Extract the (x, y) coordinate from the center of the cell holding the provided text.  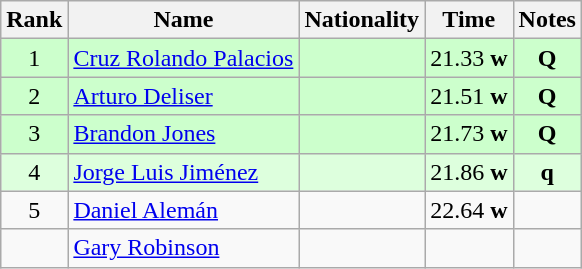
2 (34, 96)
Jorge Luis Jiménez (184, 172)
Daniel Alemán (184, 210)
21.73 w (469, 134)
Cruz Rolando Palacios (184, 58)
Rank (34, 20)
21.51 w (469, 96)
q (547, 172)
Gary Robinson (184, 248)
3 (34, 134)
5 (34, 210)
Arturo Deliser (184, 96)
Brandon Jones (184, 134)
Time (469, 20)
Nationality (362, 20)
21.33 w (469, 58)
22.64 w (469, 210)
21.86 w (469, 172)
1 (34, 58)
Notes (547, 20)
4 (34, 172)
Name (184, 20)
